Identify which cell holds the provided text, then report its (X, Y) central coordinate. 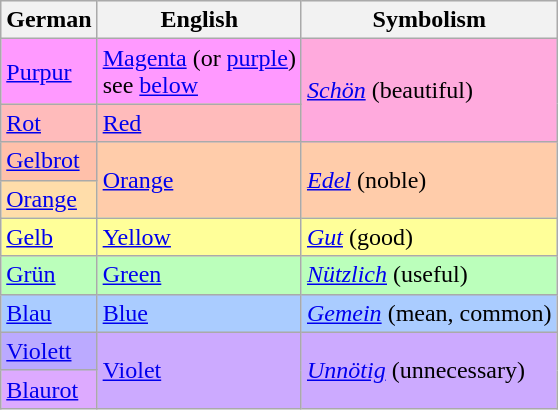
Green (199, 275)
Grün (49, 275)
Gelb (49, 237)
Blaurot (49, 389)
Violett (49, 351)
Unnötig (unnecessary) (429, 370)
Edel (noble) (429, 180)
English (199, 20)
Gelbrot (49, 161)
Symbolism (429, 20)
Schön (beautiful) (429, 90)
Blue (199, 313)
Rot (49, 123)
Nützlich (useful) (429, 275)
Blau (49, 313)
Purpur (49, 72)
Gut (good) (429, 237)
German (49, 20)
Yellow (199, 237)
Gemein (mean, common) (429, 313)
Violet (199, 370)
Magenta (or purple)see below (199, 72)
Red (199, 123)
